Return the (x, y) coordinate for the center point of the cell that contains the specified text.  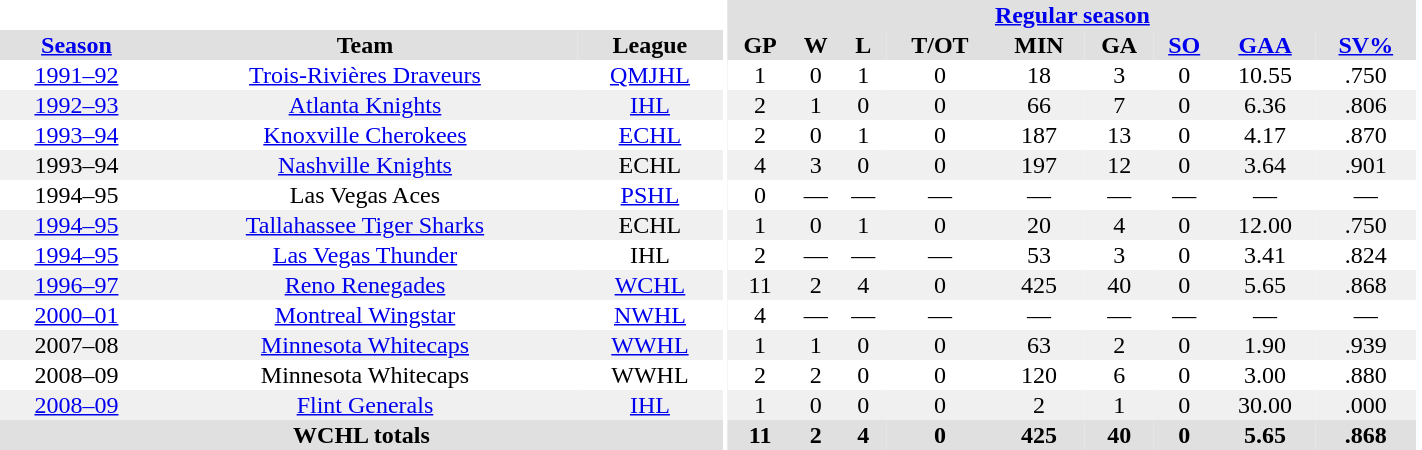
WCHL (650, 285)
10.55 (1265, 75)
QMJHL (650, 75)
.870 (1366, 135)
53 (1039, 255)
Flint Generals (365, 405)
.880 (1366, 375)
187 (1039, 135)
12 (1120, 165)
GP (760, 45)
Knoxville Cherokees (365, 135)
20 (1039, 225)
3.00 (1265, 375)
1992–93 (76, 105)
Las Vegas Aces (365, 195)
7 (1120, 105)
T/OT (940, 45)
18 (1039, 75)
PSHL (650, 195)
.000 (1366, 405)
.939 (1366, 345)
NWHL (650, 315)
Team (365, 45)
120 (1039, 375)
W (816, 45)
L (862, 45)
GA (1120, 45)
30.00 (1265, 405)
2000–01 (76, 315)
League (650, 45)
Trois-Rivières Draveurs (365, 75)
.901 (1366, 165)
SV% (1366, 45)
6 (1120, 375)
Nashville Knights (365, 165)
2007–08 (76, 345)
1996–97 (76, 285)
.824 (1366, 255)
Tallahassee Tiger Sharks (365, 225)
Atlanta Knights (365, 105)
3.64 (1265, 165)
4.17 (1265, 135)
Reno Renegades (365, 285)
13 (1120, 135)
66 (1039, 105)
GAA (1265, 45)
WCHL totals (362, 435)
1.90 (1265, 345)
6.36 (1265, 105)
3.41 (1265, 255)
SO (1184, 45)
Las Vegas Thunder (365, 255)
197 (1039, 165)
.806 (1366, 105)
12.00 (1265, 225)
Montreal Wingstar (365, 315)
Regular season (1072, 15)
1991–92 (76, 75)
63 (1039, 345)
Season (76, 45)
MIN (1039, 45)
